Return (X, Y) of the center of cell containing provided text 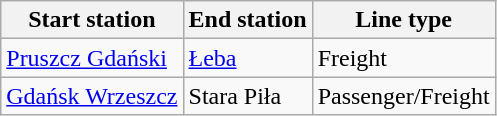
Passenger/Freight (404, 96)
Pruszcz Gdański (92, 58)
Stara Piła (248, 96)
End station (248, 20)
Line type (404, 20)
Łeba (248, 58)
Freight (404, 58)
Start station (92, 20)
Gdańsk Wrzeszcz (92, 96)
